Scan for the cell matching the given text and deliver its [X, Y] coordinate at center. 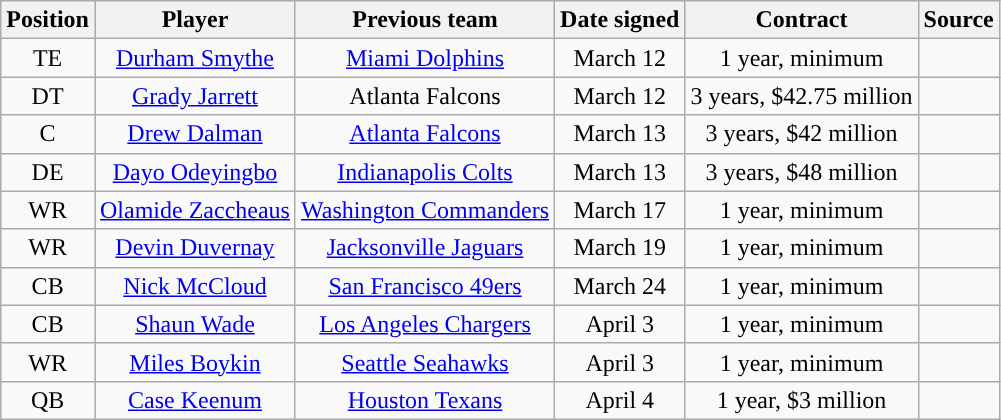
Durham Smythe [194, 58]
Previous team [424, 20]
DE [48, 172]
Contract [802, 20]
Washington Commanders [424, 210]
Miami Dolphins [424, 58]
3 years, $42.75 million [802, 96]
Dayo Odeyingbo [194, 172]
Seattle Seahawks [424, 362]
Player [194, 20]
San Francisco 49ers [424, 286]
Position [48, 20]
3 years, $42 million [802, 134]
Devin Duvernay [194, 248]
March 24 [620, 286]
Drew Dalman [194, 134]
Miles Boykin [194, 362]
3 years, $48 million [802, 172]
TE [48, 58]
DT [48, 96]
Grady Jarrett [194, 96]
Shaun Wade [194, 324]
Houston Texans [424, 400]
March 17 [620, 210]
Date signed [620, 20]
Jacksonville Jaguars [424, 248]
Los Angeles Chargers [424, 324]
Olamide Zaccheaus [194, 210]
March 19 [620, 248]
Case Keenum [194, 400]
C [48, 134]
Source [958, 20]
1 year, $3 million [802, 400]
QB [48, 400]
Nick McCloud [194, 286]
April 4 [620, 400]
Indianapolis Colts [424, 172]
